Capture the cell that displays the provided text and extract its (X, Y) central coordinate. 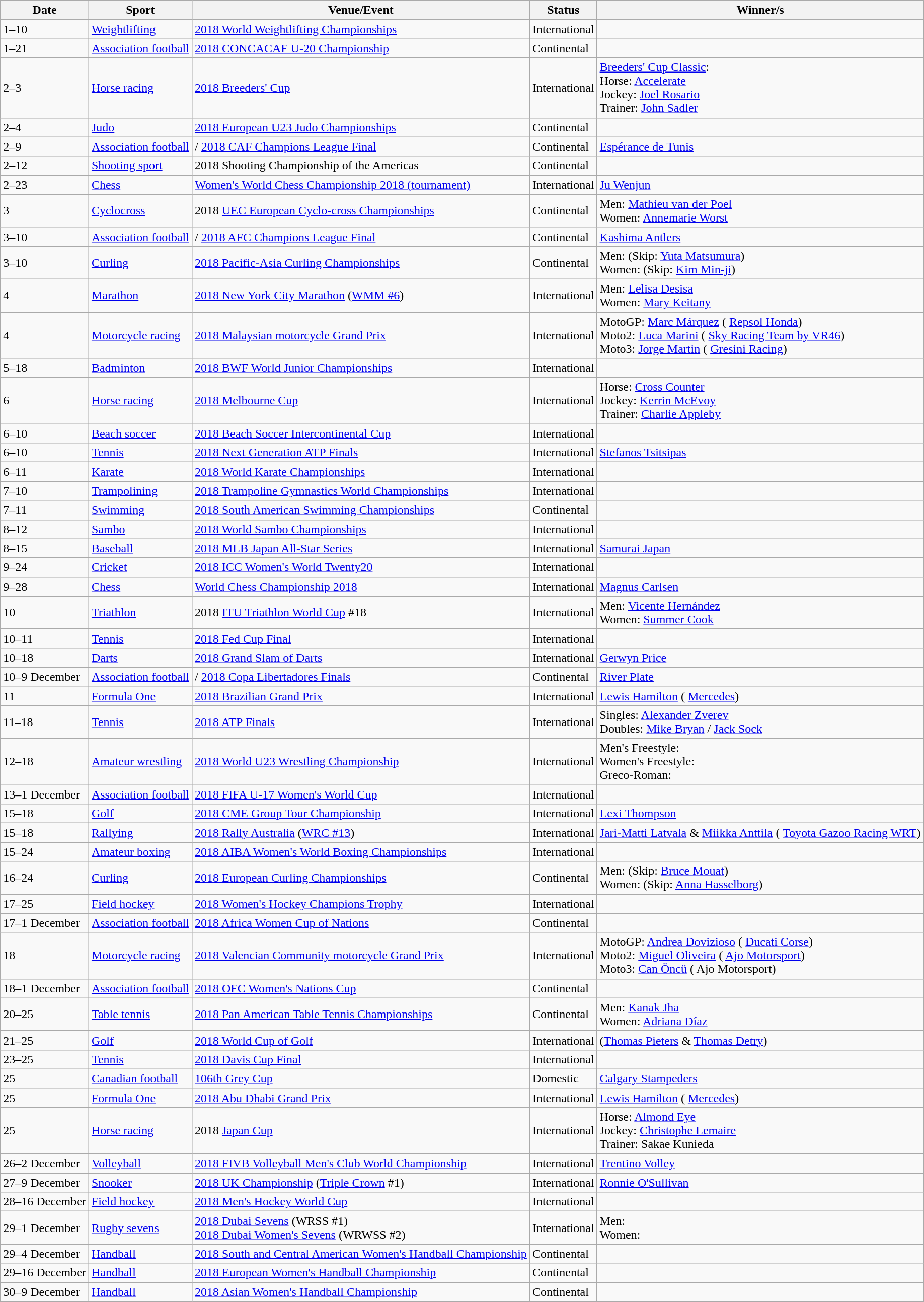
2018 Pan American Table Tennis Championships (360, 1014)
2018 Brazilian Grand Prix (360, 696)
Men: Women: (760, 1227)
Men: Vicente HernándezWomen: Summer Cook (760, 612)
Badminton (140, 368)
Triathlon (140, 612)
Amateur boxing (140, 852)
106th Grey Cup (360, 1078)
2018 FIFA U-17 Women's World Cup (360, 794)
2018 ICC Women's World Twenty20 (360, 567)
2018 OFC Women's Nations Cup (360, 988)
Jari-Matti Latvala & Miikka Anttila ( Toyota Gazoo Racing WRT) (760, 833)
2018 European Women's Handball Championship (360, 1273)
11–18 (45, 722)
20–25 (45, 1014)
10–18 (45, 658)
1–10 (45, 29)
Samurai Japan (760, 548)
Sport (140, 10)
/ 2018 CAF Champions League Final (360, 147)
2018 Valencian Community motorcycle Grand Prix (360, 956)
2018 ITU Triathlon World Cup #18 (360, 612)
2018 UEC European Cyclo-cross Championships (360, 210)
Men: Mathieu van der PoelWomen: Annemarie Worst (760, 210)
2018 MLB Japan All-Star Series (360, 548)
2–3 (45, 88)
11 (45, 696)
Women's World Chess Championship 2018 (tournament) (360, 185)
21–25 (45, 1040)
2018 AIBA Women's World Boxing Championships (360, 852)
2018 Breeders' Cup (360, 88)
10 (45, 612)
2018 BWF World Junior Championships (360, 368)
Snooker (140, 1183)
18–1 December (45, 988)
Sambo (140, 529)
2018 ATP Finals (360, 722)
Men: (Skip: Bruce Mouat)Women: (Skip: Anna Hasselborg) (760, 878)
2018 CME Group Tour Championship (360, 814)
Rugby sevens (140, 1227)
2018 Next Generation ATP Finals (360, 453)
2018 FIVB Volleyball Men's Club World Championship (360, 1164)
17–25 (45, 904)
2018 South and Central American Women's Handball Championship (360, 1254)
2018 Men's Hockey World Cup (360, 1202)
2–23 (45, 185)
26–2 December (45, 1164)
Date (45, 10)
Trampolining (140, 491)
2018 Malaysian motorcycle Grand Prix (360, 335)
Trentino Volley (760, 1164)
30–9 December (45, 1292)
/ 2018 Copa Libertadores Finals (360, 677)
Swimming (140, 510)
2018 Davis Cup Final (360, 1059)
2018 Grand Slam of Darts (360, 658)
7–11 (45, 510)
2018 Melbourne Cup (360, 401)
Winner/s (760, 10)
Judo (140, 127)
2018 Pacific-Asia Curling Championships (360, 263)
2018 Rally Australia (WRC #13) (360, 833)
MotoGP: Andrea Dovizioso ( Ducati Corse) Moto2: Miguel Oliveira ( Ajo Motorsport) Moto3: Can Öncü ( Ajo Motorsport) (760, 956)
Volleyball (140, 1164)
29–16 December (45, 1273)
World Chess Championship 2018 (360, 587)
2018 World U23 Wrestling Championship (360, 762)
16–24 (45, 878)
Darts (140, 658)
23–25 (45, 1059)
3 (45, 210)
Gerwyn Price (760, 658)
Stefanos Tsitsipas (760, 453)
2018 Beach Soccer Intercontinental Cup (360, 433)
18 (45, 956)
Domestic (563, 1078)
Ju Wenjun (760, 185)
Marathon (140, 295)
12–18 (45, 762)
2018 World Cup of Golf (360, 1040)
Rallying (140, 833)
Lexi Thompson (760, 814)
2018 UK Championship (Triple Crown #1) (360, 1183)
Ronnie O'Sullivan (760, 1183)
2018 Fed Cup Final (360, 638)
2018 New York City Marathon (WMM #6) (360, 295)
2018 European Curling Championships (360, 878)
7–10 (45, 491)
17–1 December (45, 923)
Shooting sport (140, 166)
Horse: Almond EyeJockey: Christophe LemaireTrainer: Sakae Kunieda (760, 1131)
Status (563, 10)
10–11 (45, 638)
Breeders' Cup Classic:Horse: Accelerate Jockey: Joel Rosario Trainer: John Sadler (760, 88)
1–21 (45, 48)
Men's Freestyle: Women's Freestyle: Greco-Roman: (760, 762)
6–11 (45, 472)
Weightlifting (140, 29)
River Plate (760, 677)
29–4 December (45, 1254)
Table tennis (140, 1014)
Magnus Carlsen (760, 587)
2018 World Karate Championships (360, 472)
2018 Africa Women Cup of Nations (360, 923)
2018 South American Swimming Championships (360, 510)
2018 Abu Dhabi Grand Prix (360, 1098)
Singles: Alexander ZverevDoubles: Mike Bryan / Jack Sock (760, 722)
Horse: Cross Counter Jockey: Kerrin McEvoyTrainer: Charlie Appleby (760, 401)
Baseball (140, 548)
2018 Dubai Sevens (WRSS #1) 2018 Dubai Women's Sevens (WRWSS #2) (360, 1227)
13–1 December (45, 794)
2–4 (45, 127)
2–9 (45, 147)
2018 European U23 Judo Championships (360, 127)
28–16 December (45, 1202)
2018 Trampoline Gymnastics World Championships (360, 491)
27–9 December (45, 1183)
5–18 (45, 368)
8–15 (45, 548)
9–24 (45, 567)
15–24 (45, 852)
(Thomas Pieters & Thomas Detry) (760, 1040)
Venue/Event (360, 10)
8–12 (45, 529)
2018 CONCACAF U-20 Championship (360, 48)
2018 World Sambo Championships (360, 529)
Cyclocross (140, 210)
10–9 December (45, 677)
2018 Shooting Championship of the Americas (360, 166)
2018 Asian Women's Handball Championship (360, 1292)
Men: (Skip: Yuta Matsumura)Women: (Skip: Kim Min-ji) (760, 263)
Espérance de Tunis (760, 147)
Beach soccer (140, 433)
2018 World Weightlifting Championships (360, 29)
/ 2018 AFC Champions League Final (360, 237)
9–28 (45, 587)
MotoGP: Marc Márquez ( Repsol Honda) Moto2: Luca Marini ( Sky Racing Team by VR46) Moto3: Jorge Martin ( Gresini Racing) (760, 335)
2018 Japan Cup (360, 1131)
Karate (140, 472)
Men: Kanak JhaWomen: Adriana Díaz (760, 1014)
2–12 (45, 166)
6 (45, 401)
Calgary Stampeders (760, 1078)
Men: Lelisa DesisaWomen: Mary Keitany (760, 295)
Amateur wrestling (140, 762)
Kashima Antlers (760, 237)
Canadian football (140, 1078)
29–1 December (45, 1227)
Cricket (140, 567)
2018 Women's Hockey Champions Trophy (360, 904)
